Find where the given text appears and provide that cell's center as (X, Y) coordinate. 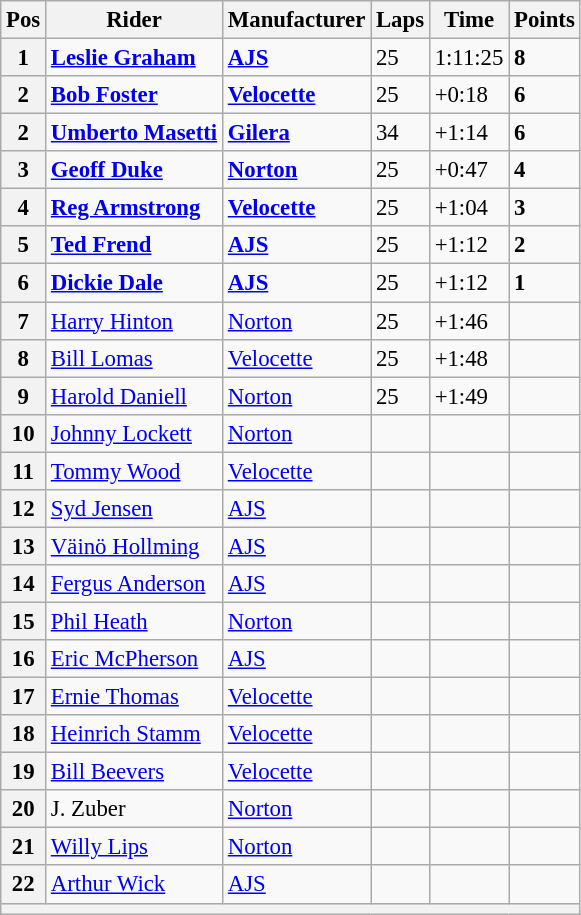
Geoff Duke (134, 170)
18 (24, 734)
11 (24, 471)
Bob Foster (134, 95)
+1:46 (468, 321)
Harold Daniell (134, 396)
15 (24, 621)
17 (24, 697)
Bill Lomas (134, 358)
Arthur Wick (134, 885)
Manufacturer (296, 20)
Dickie Dale (134, 283)
34 (400, 133)
Reg Armstrong (134, 208)
Rider (134, 20)
10 (24, 433)
Leslie Graham (134, 58)
13 (24, 546)
+0:18 (468, 95)
Pos (24, 20)
7 (24, 321)
Gilera (296, 133)
Laps (400, 20)
Willy Lips (134, 847)
21 (24, 847)
Time (468, 20)
Heinrich Stamm (134, 734)
Points (544, 20)
+1:14 (468, 133)
Phil Heath (134, 621)
16 (24, 659)
Eric McPherson (134, 659)
Syd Jensen (134, 509)
Ted Frend (134, 245)
1:11:25 (468, 58)
5 (24, 245)
Harry Hinton (134, 321)
+1:04 (468, 208)
12 (24, 509)
J. Zuber (134, 809)
+0:47 (468, 170)
9 (24, 396)
Ernie Thomas (134, 697)
14 (24, 584)
Väinö Hollming (134, 546)
+1:49 (468, 396)
22 (24, 885)
Johnny Lockett (134, 433)
Tommy Wood (134, 471)
Bill Beevers (134, 772)
19 (24, 772)
Fergus Anderson (134, 584)
20 (24, 809)
Umberto Masetti (134, 133)
+1:48 (468, 358)
